Determine the [x, y] coordinate at the center of the cell enclosing the given text.  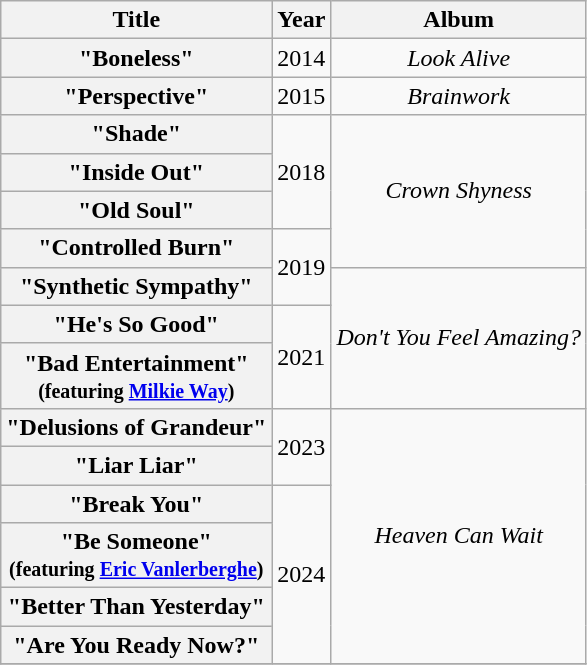
Don't You Feel Amazing? [459, 338]
"He's So Good" [136, 324]
2014 [302, 58]
"Synthetic Sympathy" [136, 286]
"Boneless" [136, 58]
"Be Someone"(featuring Eric Vanlerberghe) [136, 556]
Year [302, 20]
Album [459, 20]
"Better Than Yesterday" [136, 607]
"Break You" [136, 503]
2018 [302, 172]
Heaven Can Wait [459, 536]
2019 [302, 267]
Crown Shyness [459, 191]
2024 [302, 574]
"Inside Out" [136, 172]
Title [136, 20]
Look Alive [459, 58]
"Old Soul" [136, 210]
"Controlled Burn" [136, 248]
2015 [302, 96]
"Delusions of Grandeur" [136, 427]
2023 [302, 446]
"Shade" [136, 134]
Brainwork [459, 96]
"Bad Entertainment"(featuring Milkie Way) [136, 376]
"Perspective" [136, 96]
"Are You Ready Now?" [136, 645]
"Liar Liar" [136, 465]
2021 [302, 356]
